Provide the [x, y] coordinate of the cell's center where the given text is located.  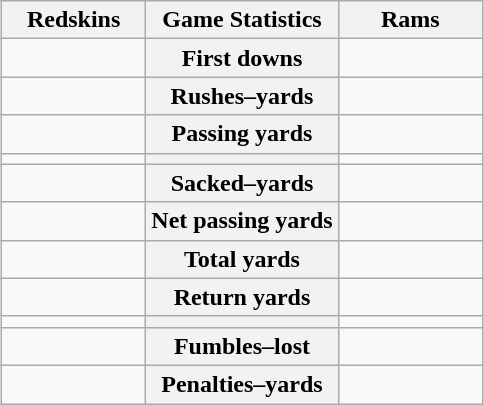
Passing yards [242, 134]
Return yards [242, 297]
Fumbles–lost [242, 346]
Penalties–yards [242, 384]
Rams [410, 20]
Rushes–yards [242, 96]
First downs [242, 58]
Redskins [73, 20]
Total yards [242, 259]
Sacked–yards [242, 183]
Game Statistics [242, 20]
Net passing yards [242, 221]
